Output the [X, Y] coordinate of the center of the cell containing the given text.  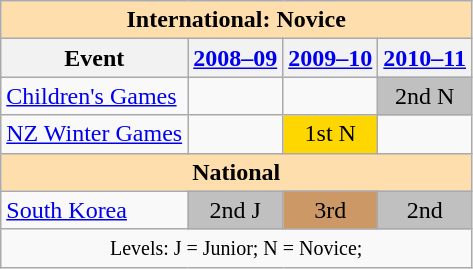
Event [94, 58]
2009–10 [330, 58]
3rd [330, 210]
NZ Winter Games [94, 134]
2nd N [425, 96]
Levels: J = Junior; N = Novice; [236, 248]
2010–11 [425, 58]
International: Novice [236, 20]
1st N [330, 134]
2nd J [236, 210]
2nd [425, 210]
Children's Games [94, 96]
2008–09 [236, 58]
National [236, 172]
South Korea [94, 210]
